Output the (X, Y) coordinate of the center of the cell containing the given text.  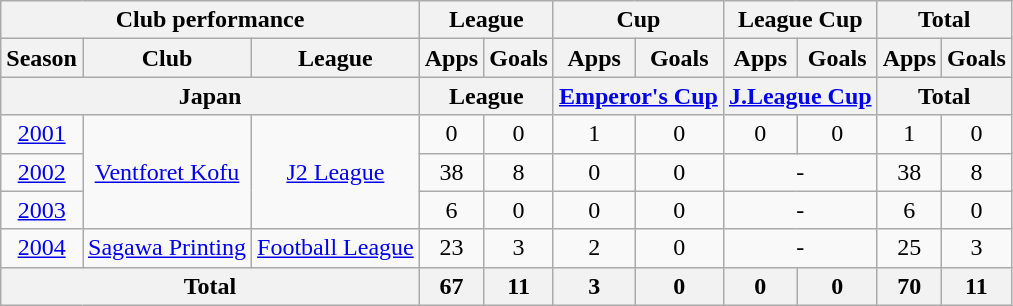
J.League Cup (800, 96)
2003 (42, 210)
2002 (42, 172)
Club (166, 58)
J2 League (336, 172)
23 (451, 248)
League Cup (800, 20)
67 (451, 286)
Emperor's Cup (638, 96)
2004 (42, 248)
70 (909, 286)
Cup (638, 20)
2001 (42, 134)
Ventforet Kofu (166, 172)
Club performance (210, 20)
Japan (210, 96)
2 (594, 248)
Season (42, 58)
Football League (336, 248)
Sagawa Printing (166, 248)
25 (909, 248)
